Return (x, y) of the center of cell containing provided text 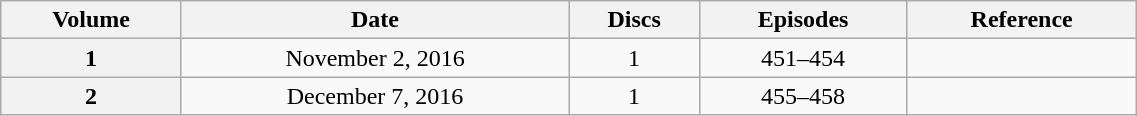
December 7, 2016 (374, 96)
Date (374, 20)
Volume (92, 20)
Discs (634, 20)
Episodes (804, 20)
451–454 (804, 58)
Reference (1022, 20)
2 (92, 96)
November 2, 2016 (374, 58)
455–458 (804, 96)
